Output the (X, Y) coordinate of the center of the cell containing the given text.  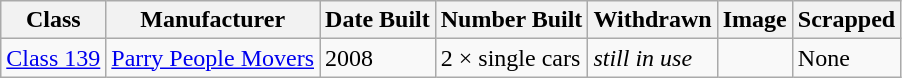
2 × single cars (512, 58)
Image (754, 20)
Class 139 (54, 58)
2008 (378, 58)
Number Built (512, 20)
Class (54, 20)
Scrapped (846, 20)
Withdrawn (652, 20)
still in use (652, 58)
Manufacturer (213, 20)
None (846, 58)
Date Built (378, 20)
Parry People Movers (213, 58)
